Find where the given text appears and provide that cell's center as (x, y) coordinate. 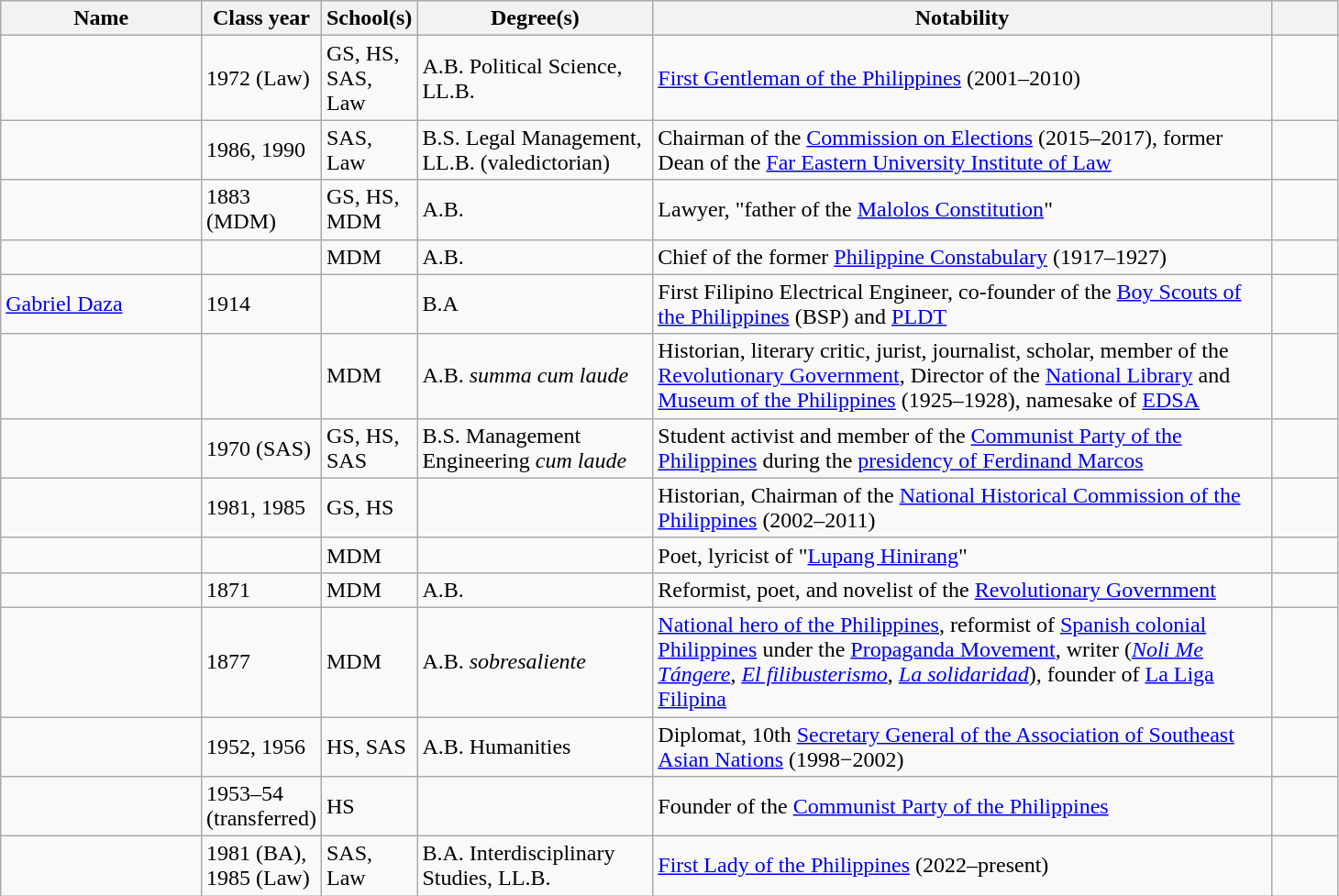
Founder of the Communist Party of the Philippines (962, 807)
1986, 1990 (260, 150)
1871 (260, 590)
Historian, Chairman of the National Historical Commission of the Philippines (2002–2011) (962, 508)
GS, HS, MDM (369, 209)
School(s) (369, 18)
Reformist, poet, and novelist of the Revolutionary Government (962, 590)
A.B. sobresaliente (536, 662)
1883 (MDM) (260, 209)
GS, HS (369, 508)
GS, HS, SAS (369, 448)
A.B. summa cum laude (536, 376)
1970 (SAS) (260, 448)
1953–54 (transferred) (260, 807)
A.B. Political Science, LL.B. (536, 78)
HS (369, 807)
Name (101, 18)
Gabriel Daza (101, 304)
1914 (260, 304)
Notability (962, 18)
GS, HS, SAS, Law (369, 78)
First Gentleman of the Philippines (2001–2010) (962, 78)
A.B. Humanities (536, 747)
1952, 1956 (260, 747)
1972 (Law) (260, 78)
B.S. Management Engineering cum laude (536, 448)
1981, 1985 (260, 508)
Chairman of the Commission on Elections (2015–2017), former Dean of the Far Eastern University Institute of Law (962, 150)
Lawyer, "father of the Malolos Constitution" (962, 209)
B.S. Legal Management, LL.B. (valedictorian) (536, 150)
1981 (BA), 1985 (Law) (260, 866)
Chief of the former Philippine Constabulary (1917–1927) (962, 257)
1877 (260, 662)
B.A. Interdisciplinary Studies, LL.B. (536, 866)
First Lady of the Philippines (2022–present) (962, 866)
Student activist and member of the Communist Party of the Philippines during the presidency of Ferdinand Marcos (962, 448)
HS, SAS (369, 747)
First Filipino Electrical Engineer, co-founder of the Boy Scouts of the Philippines (BSP) and PLDT (962, 304)
B.A (536, 304)
Diplomat, 10th Secretary General of the Association of Southeast Asian Nations (1998−2002) (962, 747)
Class year (260, 18)
Poet, lyricist of "Lupang Hinirang" (962, 555)
Degree(s) (536, 18)
